Search for the cell housing the specified text and yield its [X, Y] center coordinate. 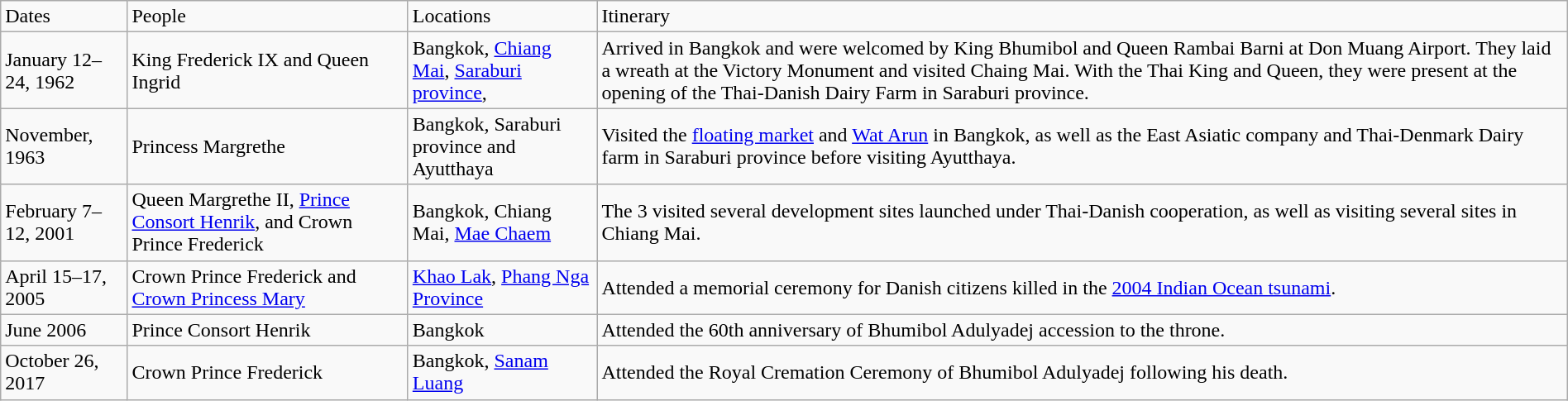
Khao Lak, Phang Nga Province [503, 288]
October 26, 2017 [65, 372]
Bangkok, Chiang Mai, Mae Chaem [503, 222]
April 15–17, 2005 [65, 288]
June 2006 [65, 330]
Prince Consort Henrik [268, 330]
Bangkok, Saraburi province and Ayutthaya [503, 146]
Bangkok, Chiang Mai, Saraburi province, [503, 70]
Crown Prince Frederick and Crown Princess Mary [268, 288]
Bangkok, Sanam Luang [503, 372]
People [268, 17]
Attended the Royal Cremation Ceremony of Bhumibol Adulyadej following his death. [1082, 372]
Queen Margrethe II, Prince Consort Henrik, and Crown Prince Frederick [268, 222]
Dates [65, 17]
Locations [503, 17]
Attended the 60th anniversary of Bhumibol Adulyadej accession to the throne. [1082, 330]
January 12–24, 1962 [65, 70]
Bangkok [503, 330]
Itinerary [1082, 17]
Crown Prince Frederick [268, 372]
Attended a memorial ceremony for Danish citizens killed in the 2004 Indian Ocean tsunami. [1082, 288]
Princess Margrethe [268, 146]
February 7–12, 2001 [65, 222]
King Frederick IX and Queen Ingrid [268, 70]
November, 1963 [65, 146]
The 3 visited several development sites launched under Thai-Danish cooperation, as well as visiting several sites in Chiang Mai. [1082, 222]
